Pinpoint the cell where the given text exists, returning its [x, y] midpoint coordinate. 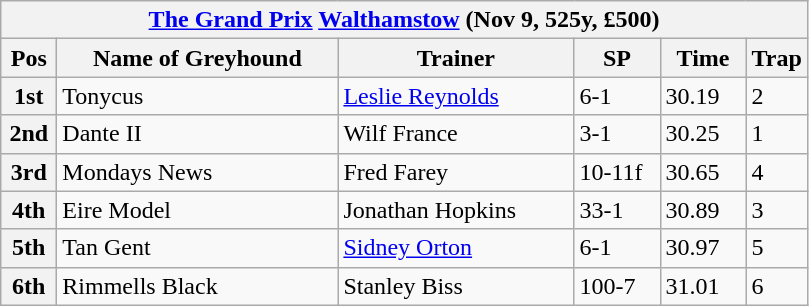
1st [29, 96]
4th [29, 210]
Mondays News [198, 172]
30.89 [703, 210]
30.25 [703, 134]
3-1 [617, 134]
3rd [29, 172]
2 [776, 96]
Tan Gent [198, 248]
2nd [29, 134]
6th [29, 286]
SP [617, 58]
Stanley Biss [456, 286]
Wilf France [456, 134]
Leslie Reynolds [456, 96]
Time [703, 58]
Fred Farey [456, 172]
1 [776, 134]
Tonycus [198, 96]
Pos [29, 58]
Eire Model [198, 210]
6 [776, 286]
Rimmells Black [198, 286]
30.97 [703, 248]
Trainer [456, 58]
100-7 [617, 286]
10-11f [617, 172]
The Grand Prix Walthamstow (Nov 9, 525y, £500) [404, 20]
Name of Greyhound [198, 58]
Dante II [198, 134]
5th [29, 248]
30.19 [703, 96]
3 [776, 210]
30.65 [703, 172]
Trap [776, 58]
31.01 [703, 286]
Sidney Orton [456, 248]
5 [776, 248]
4 [776, 172]
33-1 [617, 210]
Jonathan Hopkins [456, 210]
